Capture the cell that displays the provided text and extract its [X, Y] central coordinate. 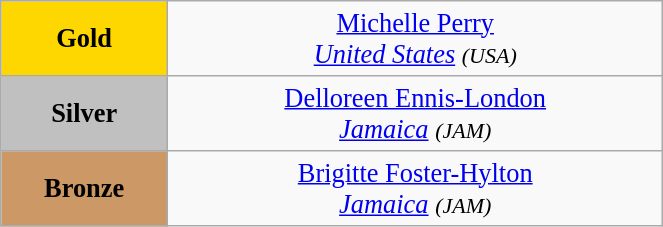
Delloreen Ennis-LondonJamaica (JAM) [416, 112]
Silver [84, 112]
Michelle PerryUnited States (USA) [416, 38]
Bronze [84, 188]
Brigitte Foster-HyltonJamaica (JAM) [416, 188]
Gold [84, 38]
